Return the (x, y) coordinate for the center point of the cell that contains the specified text.  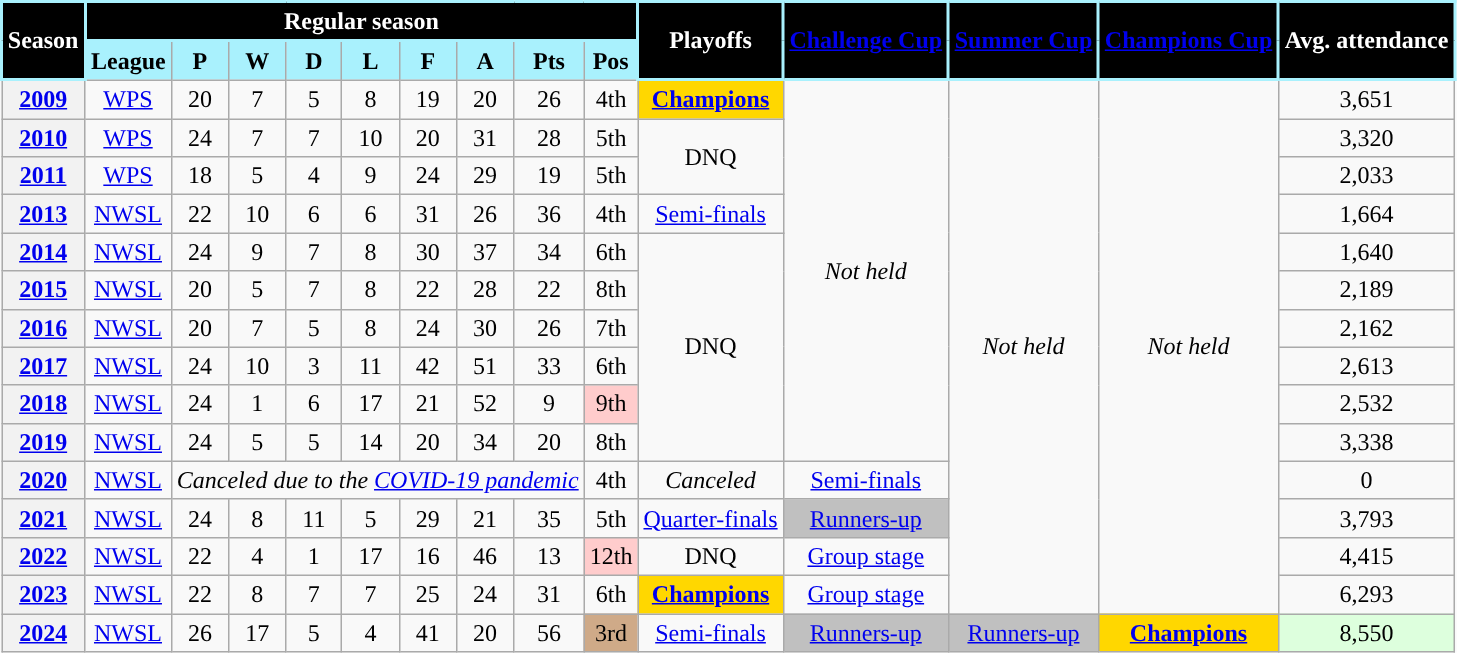
8,550 (1367, 633)
9th (611, 404)
2023 (44, 594)
3,320 (1367, 138)
A (484, 60)
56 (549, 633)
3,338 (1367, 442)
Playoffs (710, 41)
2016 (44, 328)
2017 (44, 366)
2,162 (1367, 328)
2015 (44, 290)
52 (484, 404)
2020 (44, 480)
12th (611, 556)
Champions Cup (1189, 41)
3rd (611, 633)
6,293 (1367, 594)
2,033 (1367, 176)
P (200, 60)
F (428, 60)
L (370, 60)
36 (549, 214)
7th (611, 328)
35 (549, 518)
Canceled (710, 480)
Avg. attendance (1367, 41)
Regular season (362, 22)
Season (44, 41)
2013 (44, 214)
16 (428, 556)
3,793 (1367, 518)
2022 (44, 556)
2010 (44, 138)
51 (484, 366)
Quarter-finals (710, 518)
14 (370, 442)
1,640 (1367, 252)
Canceled due to the COVID-19 pandemic (378, 480)
2009 (44, 100)
33 (549, 366)
18 (200, 176)
37 (484, 252)
46 (484, 556)
2014 (44, 252)
D (314, 60)
W (258, 60)
3 (314, 366)
2,189 (1367, 290)
25 (428, 594)
League (128, 60)
13 (549, 556)
Summer Cup (1023, 41)
Pts (549, 60)
0 (1367, 480)
42 (428, 366)
3,651 (1367, 100)
2021 (44, 518)
2018 (44, 404)
2,613 (1367, 366)
2011 (44, 176)
41 (428, 633)
2024 (44, 633)
Pos (611, 60)
4,415 (1367, 556)
2,532 (1367, 404)
Challenge Cup (866, 41)
1,664 (1367, 214)
2019 (44, 442)
